From the cell containing the given text, extract its center point as (X, Y) coordinate. 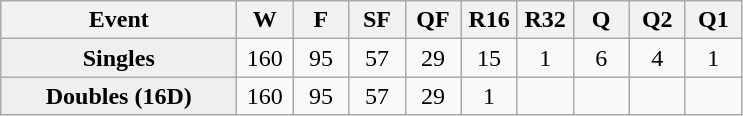
Q2 (657, 20)
R32 (545, 20)
Q (601, 20)
6 (601, 58)
4 (657, 58)
Event (119, 20)
Singles (119, 58)
SF (377, 20)
R16 (489, 20)
Q1 (713, 20)
F (321, 20)
W (265, 20)
15 (489, 58)
QF (433, 20)
Doubles (16D) (119, 96)
